Output the (x, y) coordinate of the center of the cell containing the given text.  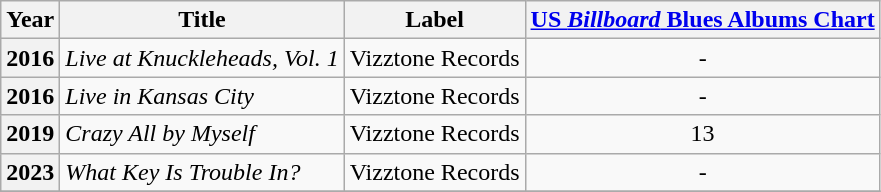
Label (434, 20)
US Billboard Blues Albums Chart (702, 20)
Live at Knuckleheads, Vol. 1 (202, 58)
13 (702, 134)
2023 (30, 172)
Live in Kansas City (202, 96)
2019 (30, 134)
Title (202, 20)
Year (30, 20)
Crazy All by Myself (202, 134)
What Key Is Trouble In? (202, 172)
